Return (x, y) of the center of cell containing provided text 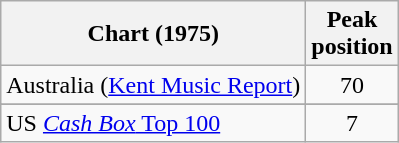
Australia (Kent Music Report) (154, 85)
Peakposition (352, 34)
70 (352, 85)
Chart (1975) (154, 34)
7 (352, 123)
US Cash Box Top 100 (154, 123)
